Find where the given text appears and provide that cell's center as (X, Y) coordinate. 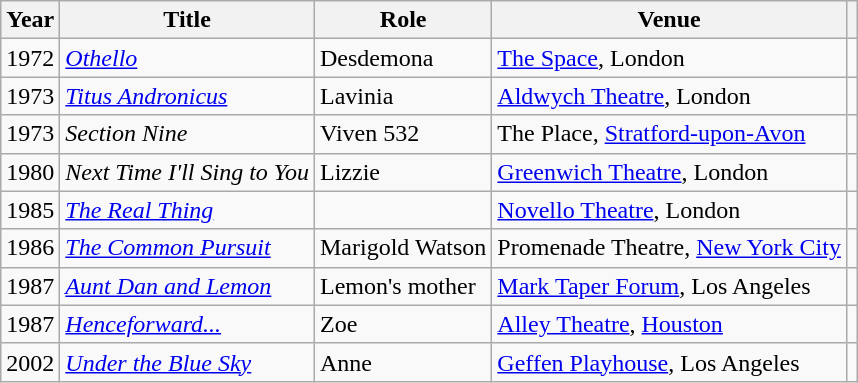
Anne (402, 362)
Henceforward... (188, 324)
1972 (30, 58)
1985 (30, 210)
The Real Thing (188, 210)
Greenwich Theatre, London (670, 172)
Marigold Watson (402, 248)
Venue (670, 20)
Promenade Theatre, New York City (670, 248)
Aldwych Theatre, London (670, 96)
2002 (30, 362)
Lavinia (402, 96)
Under the Blue Sky (188, 362)
The Place, Stratford-upon-Avon (670, 134)
Aunt Dan and Lemon (188, 286)
The Common Pursuit (188, 248)
Next Time I'll Sing to You (188, 172)
Zoe (402, 324)
Alley Theatre, Houston (670, 324)
Geffen Playhouse, Los Angeles (670, 362)
Role (402, 20)
Section Nine (188, 134)
Lizzie (402, 172)
Lemon's mother (402, 286)
1980 (30, 172)
1986 (30, 248)
Mark Taper Forum, Los Angeles (670, 286)
Desdemona (402, 58)
Year (30, 20)
Novello Theatre, London (670, 210)
Titus Andronicus (188, 96)
Viven 532 (402, 134)
Othello (188, 58)
The Space, London (670, 58)
Title (188, 20)
